Return [x, y] of the center of cell containing provided text 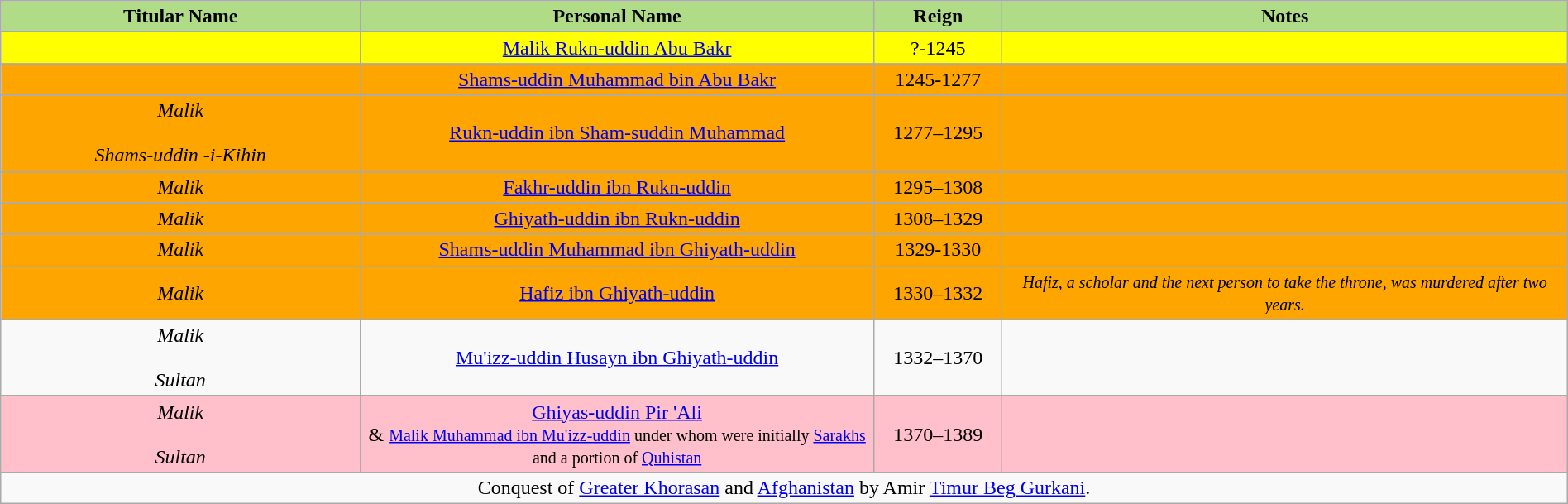
Fakhr-uddin ibn Rukn-uddin [617, 187]
Reign [938, 17]
1245-1277 [938, 79]
Mu'izz-uddin Husayn ibn Ghiyath-uddin [617, 358]
Shams-uddin Muhammad ibn Ghiyath-uddin [617, 250]
Shams-uddin Muhammad bin Abu Bakr [617, 79]
Personal Name [617, 17]
1308–1329 [938, 218]
Malik Shams-uddin -i-Kihin [180, 133]
?-1245 [938, 48]
Hafiz ibn Ghiyath-uddin [617, 293]
1329-1330 [938, 250]
Conquest of Greater Khorasan and Afghanistan by Amir Timur Beg Gurkani. [784, 487]
Notes [1285, 17]
1277–1295 [938, 133]
1330–1332 [938, 293]
Rukn-uddin ibn Sham-suddin Muhammad [617, 133]
Ghiyas-uddin Pir 'Ali& Malik Muhammad ibn Mu'izz-uddin under whom were initially Sarakhs and a portion of Quhistan [617, 434]
1295–1308 [938, 187]
Hafiz, a scholar and the next person to take the throne, was murdered after two years. [1285, 293]
1370–1389 [938, 434]
Malik Rukn-uddin Abu Bakr [617, 48]
Titular Name [180, 17]
1332–1370 [938, 358]
Ghiyath-uddin ibn Rukn-uddin [617, 218]
